Extract the (X, Y) coordinate from the center of the cell holding the provided text.  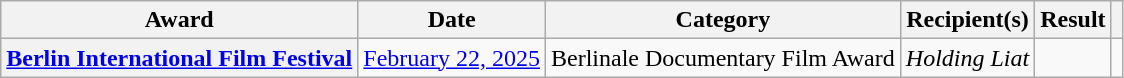
Holding Liat (967, 58)
Award (180, 20)
Result (1073, 20)
Date (452, 20)
February 22, 2025 (452, 58)
Recipient(s) (967, 20)
Berlin International Film Festival (180, 58)
Category (724, 20)
Berlinale Documentary Film Award (724, 58)
